Find where the given text appears and provide that cell's center as (x, y) coordinate. 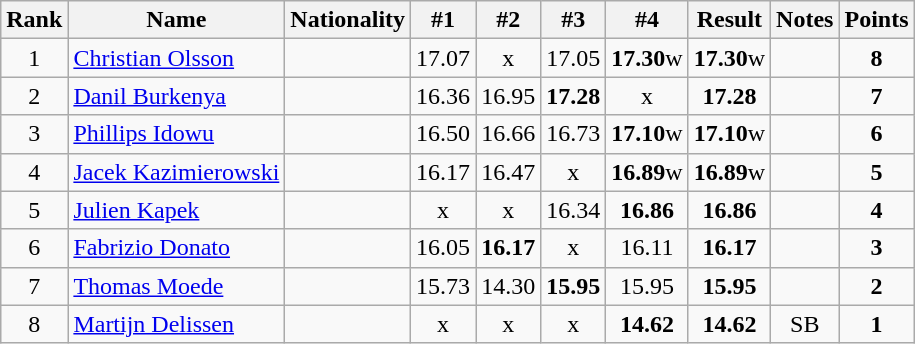
16.36 (444, 96)
15.73 (444, 286)
#4 (647, 20)
16.50 (444, 134)
Phillips Idowu (176, 134)
SB (805, 324)
16.66 (508, 134)
Julien Kapek (176, 210)
16.47 (508, 172)
#1 (444, 20)
16.11 (647, 248)
Christian Olsson (176, 58)
#2 (508, 20)
16.95 (508, 96)
16.34 (574, 210)
Rank (34, 20)
17.05 (574, 58)
Points (876, 20)
Name (176, 20)
16.73 (574, 134)
Thomas Moede (176, 286)
16.05 (444, 248)
Fabrizio Donato (176, 248)
Nationality (348, 20)
Jacek Kazimierowski (176, 172)
17.07 (444, 58)
14.30 (508, 286)
#3 (574, 20)
Martijn Delissen (176, 324)
Notes (805, 20)
Result (729, 20)
Danil Burkenya (176, 96)
